Capture the cell that displays the provided text and extract its [x, y] central coordinate. 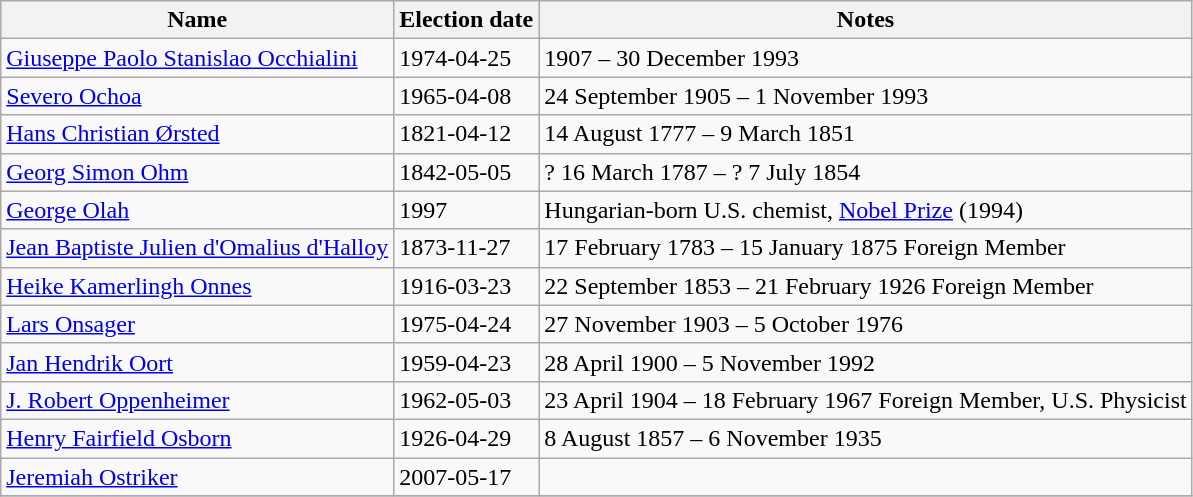
24 September 1905 – 1 November 1993 [866, 96]
1842-05-05 [466, 172]
Name [198, 20]
22 September 1853 – 21 February 1926 Foreign Member [866, 286]
J. Robert Oppenheimer [198, 400]
1974-04-25 [466, 58]
1873-11-27 [466, 248]
Henry Fairfield Osborn [198, 438]
Jeremiah Ostriker [198, 477]
Jan Hendrik Oort [198, 362]
Election date [466, 20]
1907 – 30 December 1993 [866, 58]
George Olah [198, 210]
28 April 1900 – 5 November 1992 [866, 362]
1965-04-08 [466, 96]
23 April 1904 – 18 February 1967 Foreign Member, U.S. Physicist [866, 400]
Hans Christian Ørsted [198, 134]
27 November 1903 – 5 October 1976 [866, 324]
1959-04-23 [466, 362]
Heike Kamerlingh Onnes [198, 286]
Giuseppe Paolo Stanislao Occhialini [198, 58]
1916-03-23 [466, 286]
? 16 March 1787 – ? 7 July 1854 [866, 172]
1975-04-24 [466, 324]
1926-04-29 [466, 438]
Severo Ochoa [198, 96]
1962-05-03 [466, 400]
17 February 1783 – 15 January 1875 Foreign Member [866, 248]
2007-05-17 [466, 477]
1997 [466, 210]
14 August 1777 – 9 March 1851 [866, 134]
Lars Onsager [198, 324]
8 August 1857 – 6 November 1935 [866, 438]
Jean Baptiste Julien d'Omalius d'Halloy [198, 248]
Hungarian-born U.S. chemist, Nobel Prize (1994) [866, 210]
Notes [866, 20]
1821-04-12 [466, 134]
Georg Simon Ohm [198, 172]
